Provide the [X, Y] coordinate of the cell's center where the given text is located.  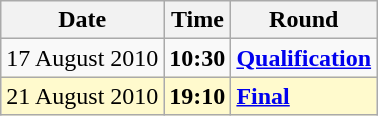
10:30 [198, 58]
Date [82, 20]
19:10 [198, 96]
Time [198, 20]
Qualification [304, 58]
21 August 2010 [82, 96]
Round [304, 20]
17 August 2010 [82, 58]
Final [304, 96]
